Extract the (X, Y) coordinate from the center of the cell holding the provided text.  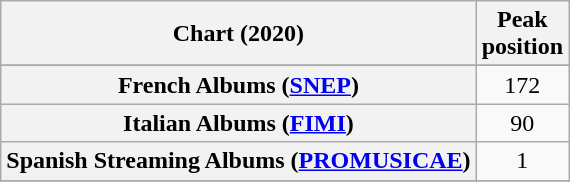
90 (522, 123)
Peakposition (522, 34)
Chart (2020) (238, 34)
1 (522, 161)
172 (522, 85)
Italian Albums (FIMI) (238, 123)
Spanish Streaming Albums (PROMUSICAE) (238, 161)
French Albums (SNEP) (238, 85)
